Identify which cell holds the provided text, then report its [x, y] central coordinate. 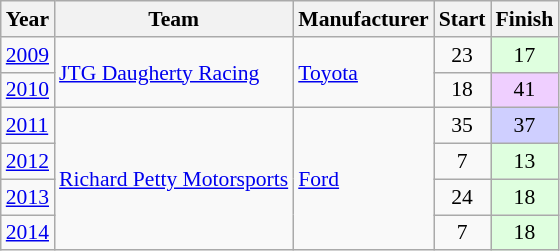
Richard Petty Motorsports [174, 179]
2013 [28, 197]
JTG Daugherty Racing [174, 72]
2011 [28, 126]
23 [462, 55]
37 [525, 126]
2014 [28, 233]
24 [462, 197]
Start [462, 19]
Toyota [363, 72]
2010 [28, 90]
35 [462, 126]
2009 [28, 55]
Finish [525, 19]
Year [28, 19]
Ford [363, 179]
13 [525, 162]
2012 [28, 162]
Manufacturer [363, 19]
41 [525, 90]
17 [525, 55]
Team [174, 19]
